Identify which cell holds the provided text, then report its (X, Y) central coordinate. 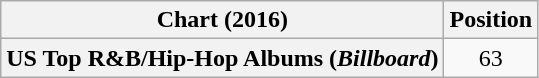
US Top R&B/Hip-Hop Albums (Billboard) (222, 58)
Chart (2016) (222, 20)
Position (491, 20)
63 (491, 58)
